Scan for the cell matching the given text and deliver its [x, y] coordinate at center. 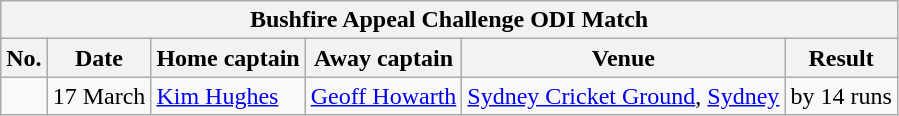
Geoff Howarth [384, 96]
Away captain [384, 58]
Date [99, 58]
Venue [624, 58]
Result [841, 58]
17 March [99, 96]
Bushfire Appeal Challenge ODI Match [450, 20]
No. [24, 58]
Home captain [228, 58]
Kim Hughes [228, 96]
by 14 runs [841, 96]
Sydney Cricket Ground, Sydney [624, 96]
